Capture the cell that displays the provided text and extract its [X, Y] central coordinate. 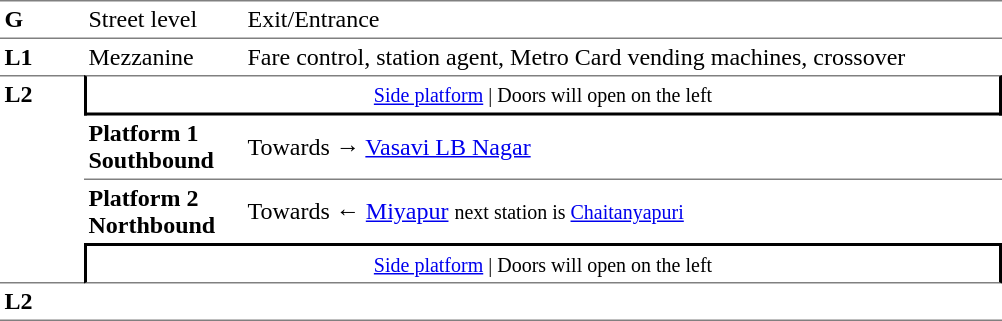
Mezzanine [164, 57]
Platform 1Southbound [164, 148]
Platform 2Northbound [164, 212]
L1 [42, 57]
Towards ← Miyapur next station is Chaitanyapuri [622, 212]
Fare control, station agent, Metro Card vending machines, crossover [622, 57]
Towards → Vasavi LB Nagar [622, 148]
Exit/Entrance [622, 20]
G [42, 20]
L2 [42, 179]
Street level [164, 20]
